Return the (X, Y) coordinate for the center point of the cell that contains the specified text.  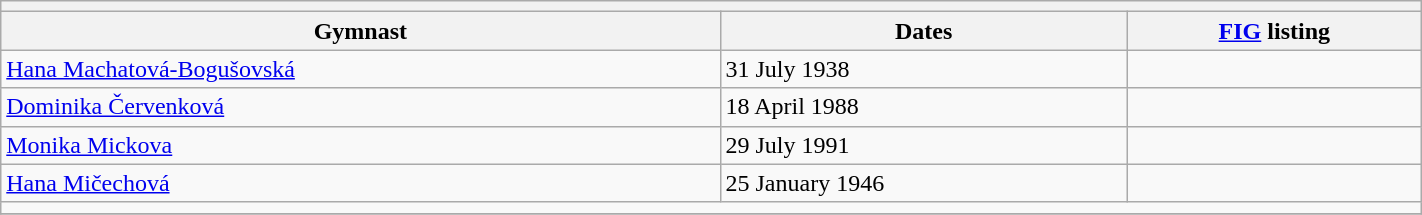
31 July 1938 (924, 69)
Monika Mickova (360, 145)
29 July 1991 (924, 145)
25 January 1946 (924, 183)
Hana Mičechová (360, 183)
FIG listing (1274, 31)
Dominika Červenková (360, 107)
Gymnast (360, 31)
18 April 1988 (924, 107)
Hana Machatová-Bogušovská (360, 69)
Dates (924, 31)
